Search for the cell housing the specified text and yield its (x, y) center coordinate. 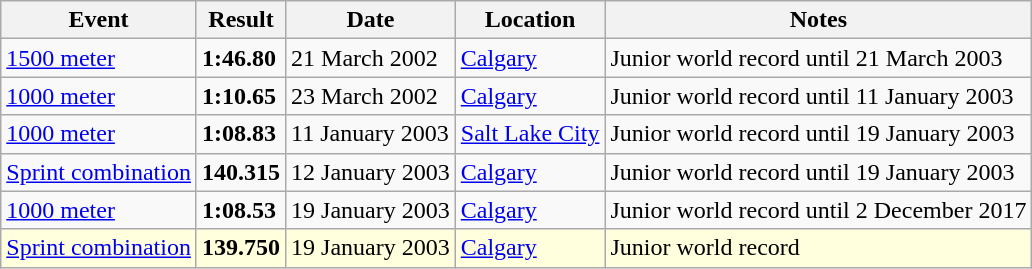
12 January 2003 (371, 172)
139.750 (240, 248)
Notes (818, 20)
Event (99, 20)
Junior world record (818, 248)
Result (240, 20)
1:46.80 (240, 58)
Junior world record until 21 March 2003 (818, 58)
11 January 2003 (371, 134)
Location (530, 20)
140.315 (240, 172)
1:08.83 (240, 134)
23 March 2002 (371, 96)
Salt Lake City (530, 134)
Date (371, 20)
1:08.53 (240, 210)
1:10.65 (240, 96)
Junior world record until 2 December 2017 (818, 210)
21 March 2002 (371, 58)
1500 meter (99, 58)
Junior world record until 11 January 2003 (818, 96)
